Find where the given text appears and provide that cell's center as [X, Y] coordinate. 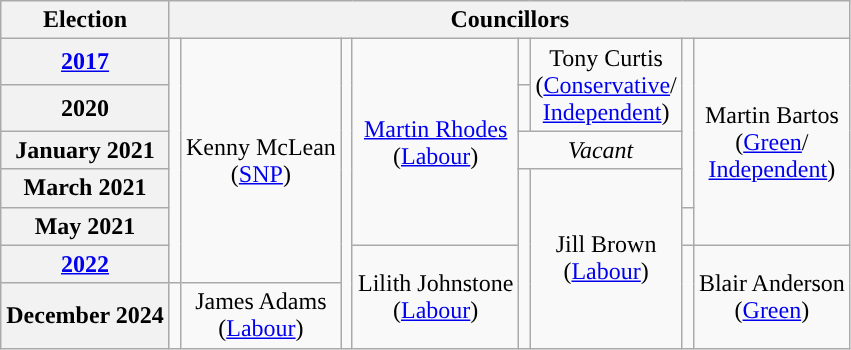
Election [86, 20]
Martin Bartos(Green/Independent) [772, 142]
2022 [86, 264]
Martin Rhodes(Labour) [435, 142]
James Adams(Labour) [260, 316]
Blair Anderson(Green) [772, 296]
Vacant [600, 150]
Lilith Johnstone(Labour) [435, 296]
Kenny McLean(SNP) [260, 161]
Jill Brown(Labour) [606, 258]
Councillors [510, 20]
Tony Curtis(Conservative/Independent) [606, 85]
2017 [86, 62]
December 2024 [86, 316]
2020 [86, 108]
May 2021 [86, 226]
January 2021 [86, 150]
March 2021 [86, 188]
